Determine the (x, y) coordinate at the center of the cell enclosing the given text.  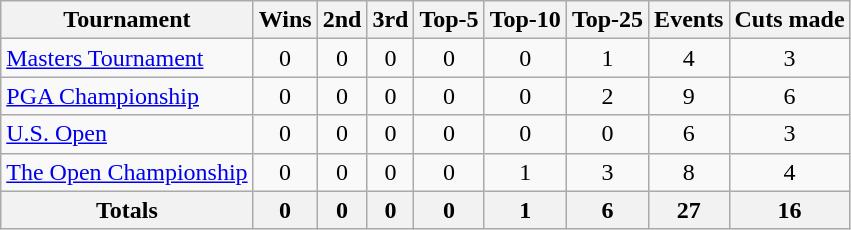
Cuts made (790, 20)
8 (689, 172)
PGA Championship (127, 96)
Top-5 (449, 20)
Top-25 (607, 20)
The Open Championship (127, 172)
Tournament (127, 20)
U.S. Open (127, 134)
27 (689, 210)
9 (689, 96)
3rd (390, 20)
Totals (127, 210)
2nd (342, 20)
Top-10 (525, 20)
2 (607, 96)
Wins (285, 20)
Events (689, 20)
16 (790, 210)
Masters Tournament (127, 58)
